Find where the given text appears and provide that cell's center as [x, y] coordinate. 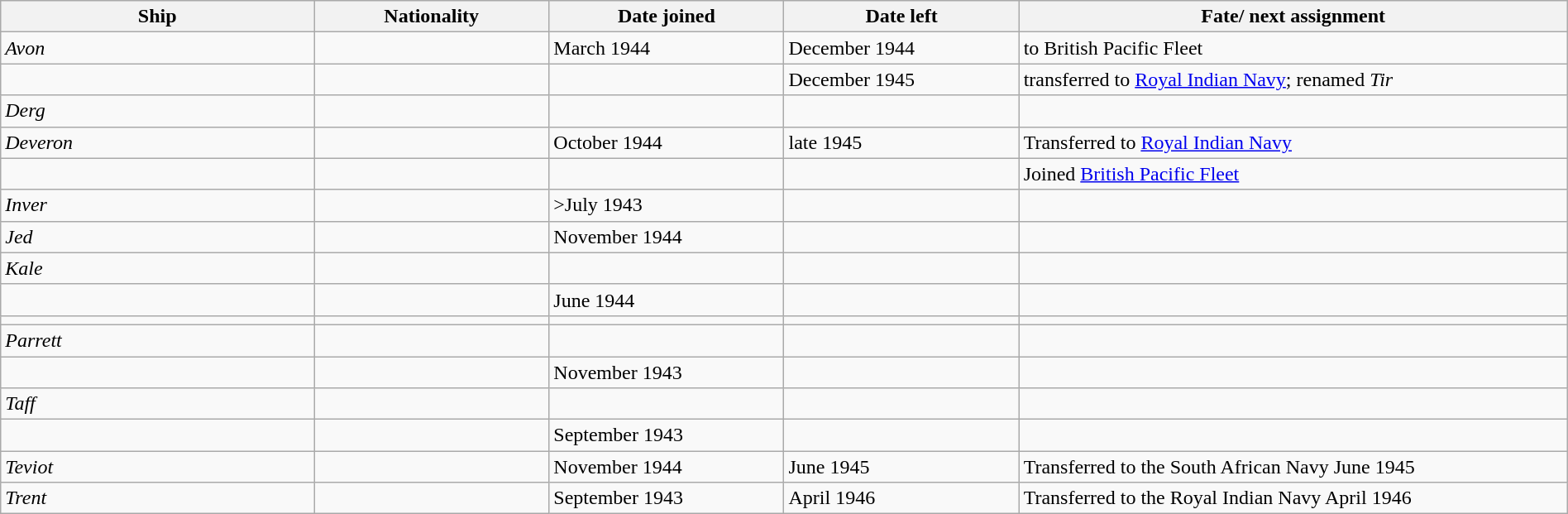
December 1944 [901, 48]
Parrett [157, 340]
June 1944 [667, 300]
Transferred to the South African Navy June 1945 [1293, 467]
Kale [157, 268]
April 1946 [901, 498]
October 1944 [667, 142]
Date left [901, 17]
>July 1943 [667, 205]
Teviot [157, 467]
March 1944 [667, 48]
Fate/ next assignment [1293, 17]
Date joined [667, 17]
Inver [157, 205]
Derg [157, 111]
November 1943 [667, 372]
Nationality [432, 17]
June 1945 [901, 467]
Joined British Pacific Fleet [1293, 174]
Jed [157, 237]
Ship [157, 17]
late 1945 [901, 142]
to British Pacific Fleet [1293, 48]
Trent [157, 498]
Taff [157, 404]
Transferred to the Royal Indian Navy April 1946 [1293, 498]
Transferred to Royal Indian Navy [1293, 142]
Deveron [157, 142]
December 1945 [901, 79]
transferred to Royal Indian Navy; renamed Tir [1293, 79]
Avon [157, 48]
